Capture the cell that displays the provided text and extract its [x, y] central coordinate. 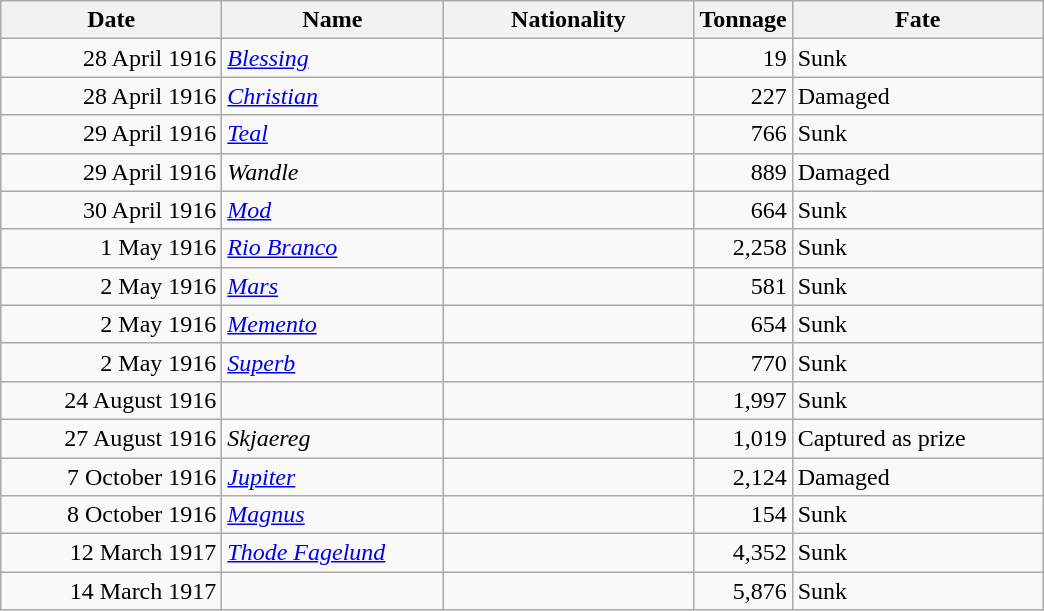
Captured as prize [918, 438]
154 [743, 515]
Magnus [332, 515]
Name [332, 20]
2,124 [743, 477]
654 [743, 324]
Jupiter [332, 477]
4,352 [743, 553]
889 [743, 172]
14 March 1917 [112, 591]
Thode Fagelund [332, 553]
Nationality [568, 20]
Tonnage [743, 20]
24 August 1916 [112, 400]
Blessing [332, 58]
664 [743, 210]
Mod [332, 210]
Memento [332, 324]
27 August 1916 [112, 438]
1,019 [743, 438]
Date [112, 20]
7 October 1916 [112, 477]
5,876 [743, 591]
2,258 [743, 248]
Wandle [332, 172]
1 May 1916 [112, 248]
8 October 1916 [112, 515]
1,997 [743, 400]
227 [743, 96]
Christian [332, 96]
Teal [332, 134]
Fate [918, 20]
766 [743, 134]
Rio Branco [332, 248]
770 [743, 362]
12 March 1917 [112, 553]
30 April 1916 [112, 210]
Superb [332, 362]
Mars [332, 286]
Skjaereg [332, 438]
19 [743, 58]
581 [743, 286]
